Search for the cell housing the specified text and yield its (x, y) center coordinate. 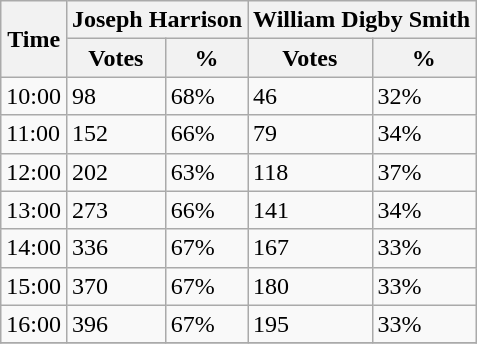
68% (206, 96)
167 (310, 248)
180 (310, 286)
32% (424, 96)
118 (310, 172)
11:00 (34, 134)
13:00 (34, 210)
273 (116, 210)
336 (116, 248)
12:00 (34, 172)
15:00 (34, 286)
202 (116, 172)
63% (206, 172)
98 (116, 96)
10:00 (34, 96)
79 (310, 134)
195 (310, 324)
14:00 (34, 248)
37% (424, 172)
152 (116, 134)
Joseph Harrison (156, 20)
46 (310, 96)
16:00 (34, 324)
370 (116, 286)
141 (310, 210)
William Digby Smith (362, 20)
Time (34, 39)
396 (116, 324)
